Output the [x, y] coordinate of the center of the cell containing the given text.  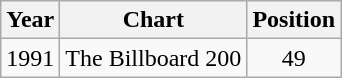
The Billboard 200 [154, 58]
1991 [30, 58]
Year [30, 20]
Position [294, 20]
49 [294, 58]
Chart [154, 20]
